Find where the given text appears and provide that cell's center as [X, Y] coordinate. 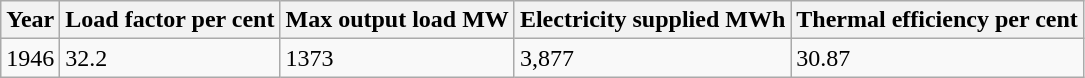
Year [30, 20]
32.2 [170, 58]
1373 [397, 58]
1946 [30, 58]
30.87 [938, 58]
3,877 [652, 58]
Thermal efficiency per cent [938, 20]
Max output load MW [397, 20]
Electricity supplied MWh [652, 20]
Load factor per cent [170, 20]
